Provide the (x, y) coordinate of the cell's center where the given text is located.  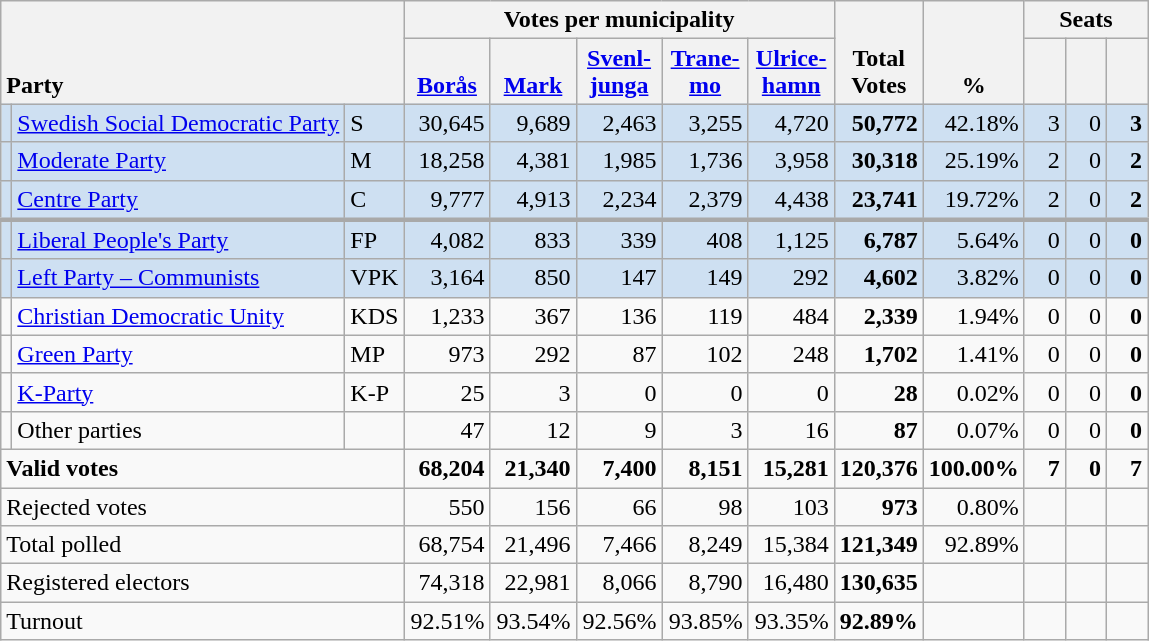
149 (705, 278)
47 (447, 430)
4,602 (878, 278)
1,702 (878, 354)
9,689 (533, 123)
Party (202, 52)
103 (791, 507)
248 (791, 354)
9,777 (447, 200)
Trane- mo (705, 72)
21,496 (533, 545)
Other parties (178, 430)
93.35% (791, 621)
9 (619, 430)
S (374, 123)
Ulrice- hamn (791, 72)
4,913 (533, 200)
Moderate Party (178, 161)
21,340 (533, 468)
93.85% (705, 621)
25 (447, 392)
7,400 (619, 468)
16 (791, 430)
147 (619, 278)
Turnout (202, 621)
92.51% (447, 621)
18,258 (447, 161)
Valid votes (202, 468)
68,754 (447, 545)
Swedish Social Democratic Party (178, 123)
66 (619, 507)
3.82% (974, 278)
Christian Democratic Unity (178, 316)
Total polled (202, 545)
K-P (374, 392)
833 (533, 240)
Registered electors (202, 583)
98 (705, 507)
4,082 (447, 240)
121,349 (878, 545)
28 (878, 392)
% (974, 52)
550 (447, 507)
8,066 (619, 583)
6,787 (878, 240)
4,381 (533, 161)
3,255 (705, 123)
2,463 (619, 123)
C (374, 200)
FP (374, 240)
5.64% (974, 240)
Votes per municipality (619, 20)
2,339 (878, 316)
MP (374, 354)
0.07% (974, 430)
Total Votes (878, 52)
2,379 (705, 200)
7,466 (619, 545)
4,720 (791, 123)
1,985 (619, 161)
1,125 (791, 240)
30,645 (447, 123)
8,790 (705, 583)
102 (705, 354)
156 (533, 507)
19.72% (974, 200)
100.00% (974, 468)
8,151 (705, 468)
23,741 (878, 200)
Left Party – Communists (178, 278)
12 (533, 430)
50,772 (878, 123)
367 (533, 316)
3,958 (791, 161)
K-Party (178, 392)
850 (533, 278)
Mark (533, 72)
484 (791, 316)
Green Party (178, 354)
Rejected votes (202, 507)
Liberal People's Party (178, 240)
0.80% (974, 507)
1.41% (974, 354)
Svenl- junga (619, 72)
1,736 (705, 161)
339 (619, 240)
KDS (374, 316)
25.19% (974, 161)
M (374, 161)
VPK (374, 278)
74,318 (447, 583)
136 (619, 316)
408 (705, 240)
15,384 (791, 545)
68,204 (447, 468)
3,164 (447, 278)
0.02% (974, 392)
93.54% (533, 621)
30,318 (878, 161)
42.18% (974, 123)
Seats (1086, 20)
8,249 (705, 545)
15,281 (791, 468)
2,234 (619, 200)
4,438 (791, 200)
130,635 (878, 583)
Borås (447, 72)
120,376 (878, 468)
92.56% (619, 621)
1.94% (974, 316)
119 (705, 316)
1,233 (447, 316)
16,480 (791, 583)
Centre Party (178, 200)
22,981 (533, 583)
